Search for the cell housing the specified text and yield its [x, y] center coordinate. 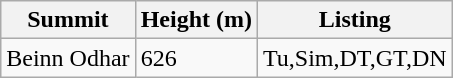
Tu,Sim,DT,GT,DN [354, 58]
Summit [68, 20]
626 [196, 58]
Height (m) [196, 20]
Beinn Odhar [68, 58]
Listing [354, 20]
